Determine the (X, Y) coordinate at the center of the cell enclosing the given text.  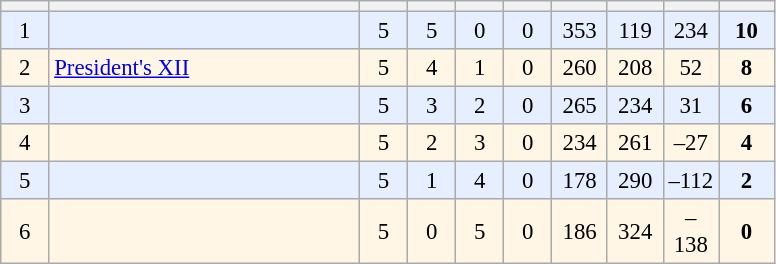
353 (580, 31)
119 (635, 31)
265 (580, 106)
31 (691, 106)
260 (580, 68)
8 (747, 68)
6 (747, 106)
290 (635, 181)
52 (691, 68)
10 (747, 31)
178 (580, 181)
208 (635, 68)
–112 (691, 181)
President's XII (204, 68)
261 (635, 143)
–27 (691, 143)
